Determine the [X, Y] coordinate at the center of the cell enclosing the given text.  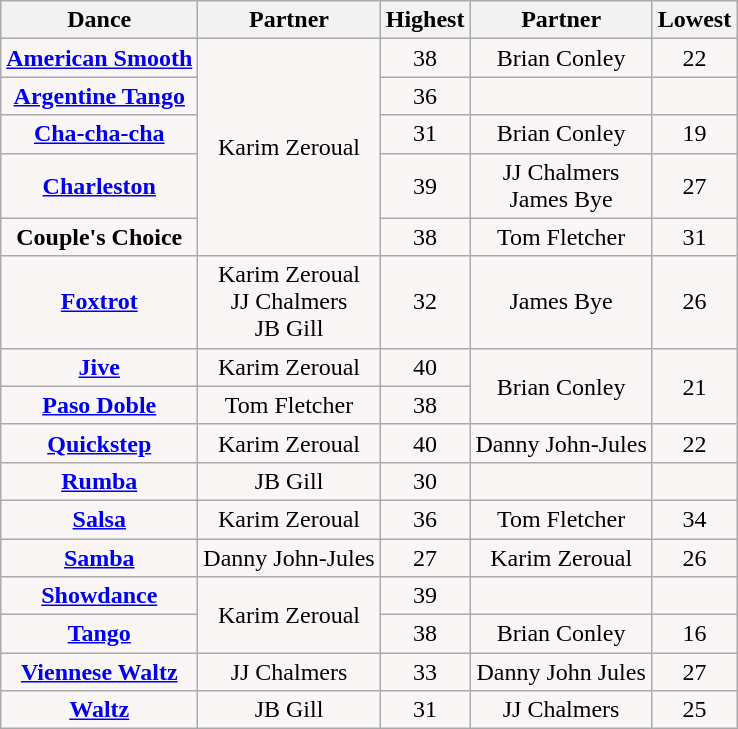
Showdance [100, 596]
25 [694, 710]
Jive [100, 367]
Viennese Waltz [100, 672]
Quickstep [100, 443]
Salsa [100, 519]
16 [694, 634]
Highest [425, 20]
Karim ZeroualJJ ChalmersJB Gill [289, 302]
30 [425, 481]
Samba [100, 557]
Charleston [100, 186]
Dance [100, 20]
James Bye [561, 302]
21 [694, 386]
33 [425, 672]
Paso Doble [100, 405]
American Smooth [100, 58]
Couple's Choice [100, 237]
34 [694, 519]
Tango [100, 634]
Lowest [694, 20]
Foxtrot [100, 302]
Waltz [100, 710]
Argentine Tango [100, 96]
32 [425, 302]
Danny John Jules [561, 672]
Rumba [100, 481]
Cha-cha-cha [100, 134]
JJ ChalmersJames Bye [561, 186]
19 [694, 134]
